Extract the [x, y] coordinate from the center of the cell holding the provided text.  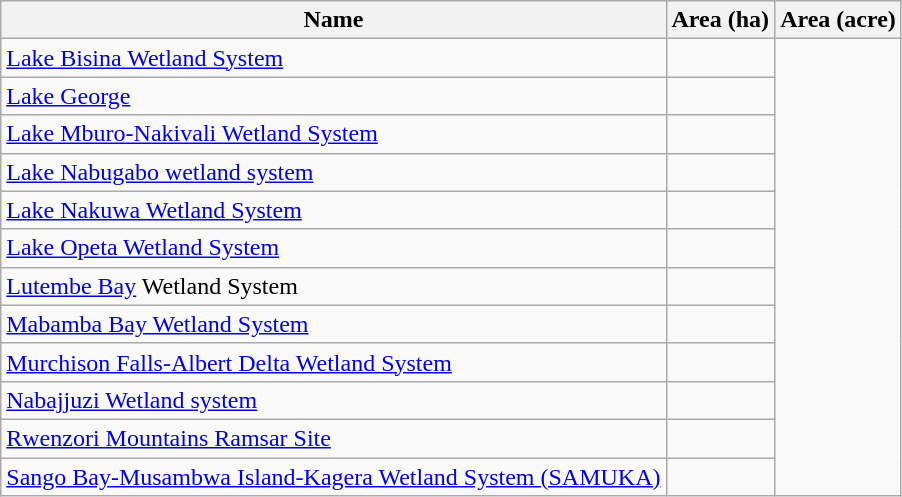
Murchison Falls-Albert Delta Wetland System [334, 362]
Name [334, 20]
Lutembe Bay Wetland System [334, 286]
Area (ha) [720, 20]
Mabamba Bay Wetland System [334, 324]
Nabajjuzi Wetland system [334, 400]
Rwenzori Mountains Ramsar Site [334, 438]
Lake George [334, 96]
Lake Nabugabo wetland system [334, 172]
Area (acre) [838, 20]
Lake Nakuwa Wetland System [334, 210]
Lake Mburo-Nakivali Wetland System [334, 134]
Lake Opeta Wetland System [334, 248]
Sango Bay-Musambwa Island-Kagera Wetland System (SAMUKA) [334, 477]
Lake Bisina Wetland System [334, 58]
